For the text-containing cell, return its midpoint in (X, Y) coordinate format. 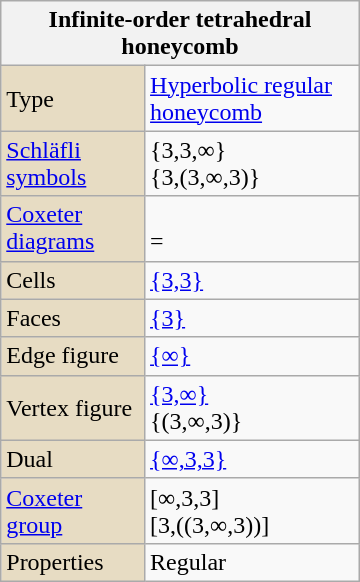
Schläfli symbols (73, 164)
Coxeter group (73, 510)
Coxeter diagrams (73, 228)
{3,∞} {(3,∞,3)} (252, 408)
Edge figure (73, 356)
{∞,3,3} (252, 459)
Cells (73, 280)
Hyperbolic regular honeycomb (252, 98)
Faces (73, 318)
{3} (252, 318)
[∞,3,3][3,((3,∞,3))] (252, 510)
Regular (252, 562)
= (252, 228)
Properties (73, 562)
Dual (73, 459)
Type (73, 98)
{∞} (252, 356)
Infinite-order tetrahedral honeycomb (180, 34)
{3,3} (252, 280)
{3,3,∞}{3,(3,∞,3)} (252, 164)
Vertex figure (73, 408)
